Find where the given text appears and provide that cell's center as (X, Y) coordinate. 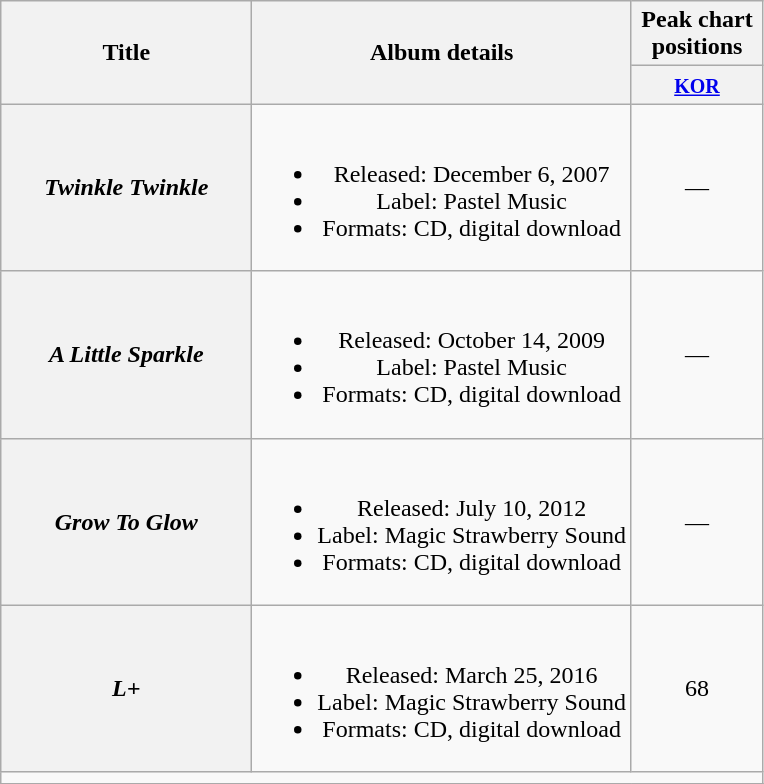
A Little Sparkle (126, 354)
Released: July 10, 2012Label: Magic Strawberry SoundFormats: CD, digital download (442, 522)
Released: October 14, 2009Label: Pastel MusicFormats: CD, digital download (442, 354)
L+ (126, 688)
Album details (442, 52)
Released: December 6, 2007Label: Pastel MusicFormats: CD, digital download (442, 188)
Peak chart positions (696, 34)
Grow To Glow (126, 522)
68 (696, 688)
KOR (696, 85)
Title (126, 52)
Twinkle Twinkle (126, 188)
Released: March 25, 2016Label: Magic Strawberry SoundFormats: CD, digital download (442, 688)
